Capture the cell that displays the provided text and extract its [x, y] central coordinate. 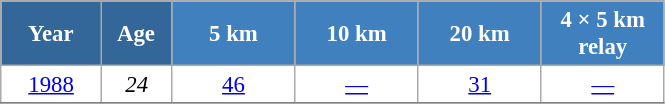
31 [480, 85]
4 × 5 km relay [602, 34]
Year [52, 34]
Age [136, 34]
1988 [52, 85]
5 km [234, 34]
20 km [480, 34]
24 [136, 85]
46 [234, 85]
10 km [356, 34]
